Extract the [X, Y] coordinate from the center of the cell holding the provided text.  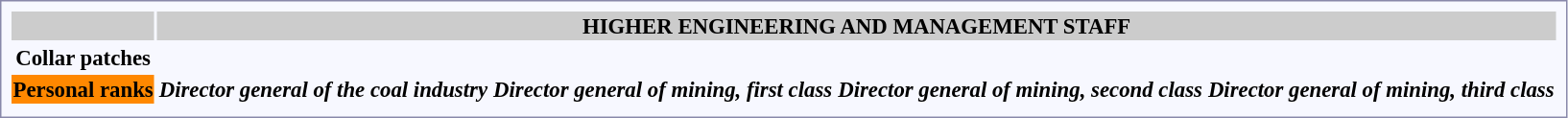
Director general of mining, second class [1021, 89]
Director general of mining, first class [663, 89]
HIGHER ENGINEERING AND MANAGEMENT STAFF [856, 26]
Director general of mining, third class [1381, 89]
Collar patches [83, 58]
Personal ranks [83, 89]
Director general of the coal industry [322, 89]
